Pinpoint the cell where the given text exists, returning its (X, Y) midpoint coordinate. 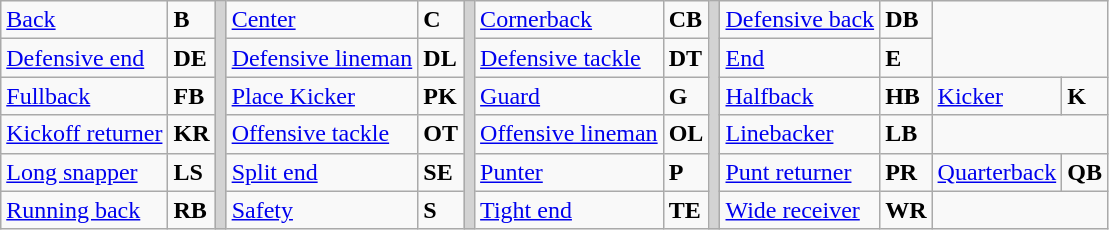
Safety (322, 210)
TE (686, 210)
DT (686, 58)
Punt returner (800, 172)
End (800, 58)
LB (906, 134)
K (1085, 96)
LS (192, 172)
Guard (570, 96)
Defensive lineman (322, 58)
B (192, 20)
Offensive lineman (570, 134)
OL (686, 134)
G (686, 96)
Tight end (570, 210)
S (441, 210)
Cornerback (570, 20)
KR (192, 134)
Halfback (800, 96)
Fullback (84, 96)
HB (906, 96)
DB (906, 20)
Punter (570, 172)
CB (686, 20)
Running back (84, 210)
PR (906, 172)
Kickoff returner (84, 134)
DL (441, 58)
Linebacker (800, 134)
Split end (322, 172)
Defensive end (84, 58)
Wide receiver (800, 210)
PK (441, 96)
P (686, 172)
DE (192, 58)
WR (906, 210)
Quarterback (997, 172)
Offensive tackle (322, 134)
Place Kicker (322, 96)
Defensive tackle (570, 58)
RB (192, 210)
Center (322, 20)
Long snapper (84, 172)
QB (1085, 172)
Defensive back (800, 20)
OT (441, 134)
C (441, 20)
Back (84, 20)
FB (192, 96)
SE (441, 172)
E (906, 58)
Kicker (997, 96)
